Detect which cell encompasses the target text, then output its [x, y] center coordinate. 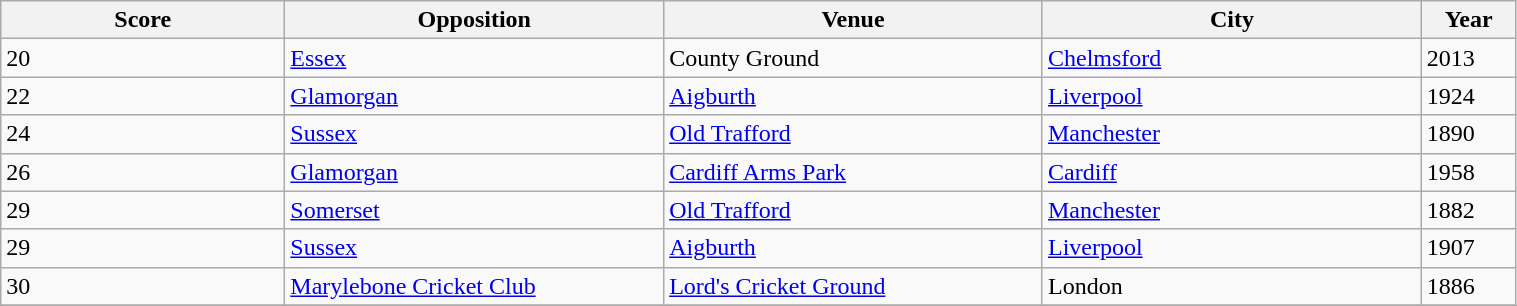
20 [143, 58]
30 [143, 286]
Essex [474, 58]
Marylebone Cricket Club [474, 286]
Somerset [474, 210]
City [1232, 20]
Year [1468, 20]
1924 [1468, 96]
26 [143, 172]
Chelmsford [1232, 58]
London [1232, 286]
1886 [1468, 286]
Opposition [474, 20]
1882 [1468, 210]
2013 [1468, 58]
1958 [1468, 172]
Venue [854, 20]
22 [143, 96]
Cardiff [1232, 172]
24 [143, 134]
1907 [1468, 248]
County Ground [854, 58]
Cardiff Arms Park [854, 172]
Score [143, 20]
Lord's Cricket Ground [854, 286]
1890 [1468, 134]
